Determine the (x, y) coordinate at the center of the cell enclosing the given text.  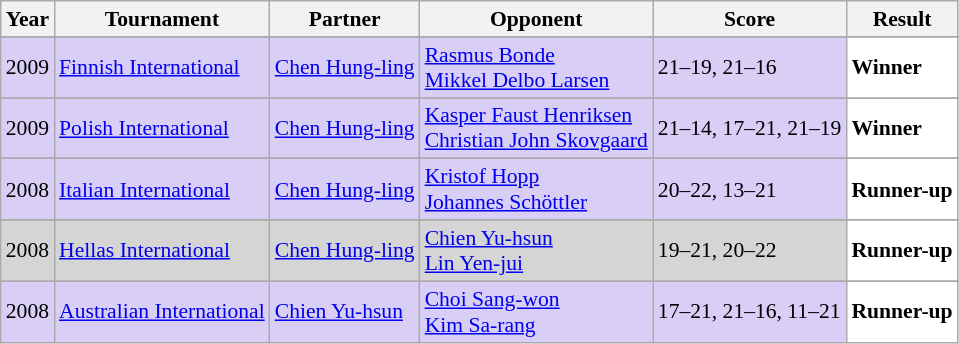
Rasmus Bonde Mikkel Delbo Larsen (536, 68)
Chien Yu-hsun Lin Yen-jui (536, 250)
Finnish International (162, 68)
19–21, 20–22 (750, 250)
Hellas International (162, 250)
Opponent (536, 19)
Tournament (162, 19)
20–22, 13–21 (750, 190)
Polish International (162, 128)
Chien Yu-hsun (345, 312)
21–19, 21–16 (750, 68)
Australian International (162, 312)
17–21, 21–16, 11–21 (750, 312)
Partner (345, 19)
21–14, 17–21, 21–19 (750, 128)
Score (750, 19)
Choi Sang-won Kim Sa-rang (536, 312)
Kristof Hopp Johannes Schöttler (536, 190)
Year (28, 19)
Result (902, 19)
Italian International (162, 190)
Kasper Faust Henriksen Christian John Skovgaard (536, 128)
